Detect which cell encompasses the target text, then output its [X, Y] center coordinate. 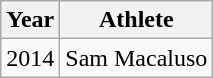
Sam Macaluso [136, 58]
Year [30, 20]
Athlete [136, 20]
2014 [30, 58]
